Return [x, y] of the center of cell containing provided text 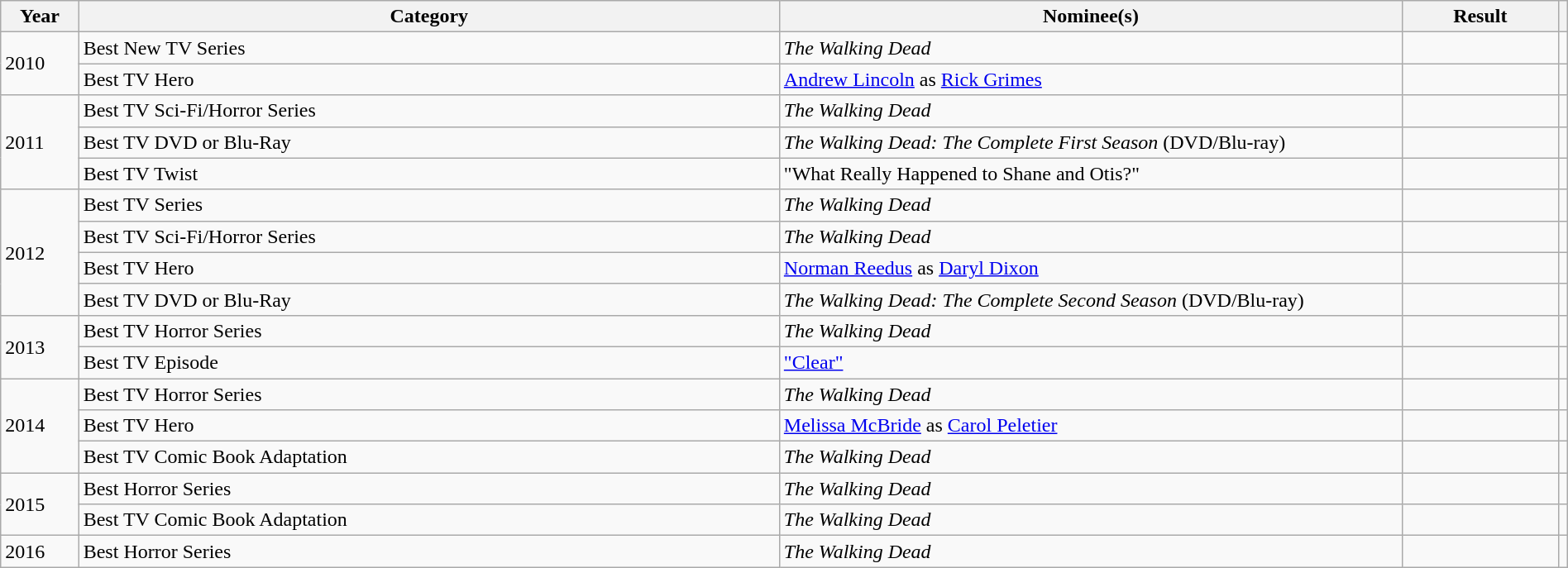
Andrew Lincoln as Rick Grimes [1090, 79]
2014 [40, 426]
"What Really Happened to Shane and Otis?" [1090, 174]
Melissa McBride as Carol Peletier [1090, 426]
Best New TV Series [428, 48]
Best TV Series [428, 205]
2012 [40, 252]
2011 [40, 142]
Best TV Twist [428, 174]
Year [40, 17]
Result [1480, 17]
The Walking Dead: The Complete First Season (DVD/Blu-ray) [1090, 142]
2016 [40, 551]
The Walking Dead: The Complete Second Season (DVD/Blu-ray) [1090, 299]
"Clear" [1090, 362]
Norman Reedus as Daryl Dixon [1090, 268]
Nominee(s) [1090, 17]
2010 [40, 64]
Best TV Episode [428, 362]
2013 [40, 346]
2015 [40, 504]
Category [428, 17]
